Locate the cell with the specified text and output its (X, Y) center coordinate. 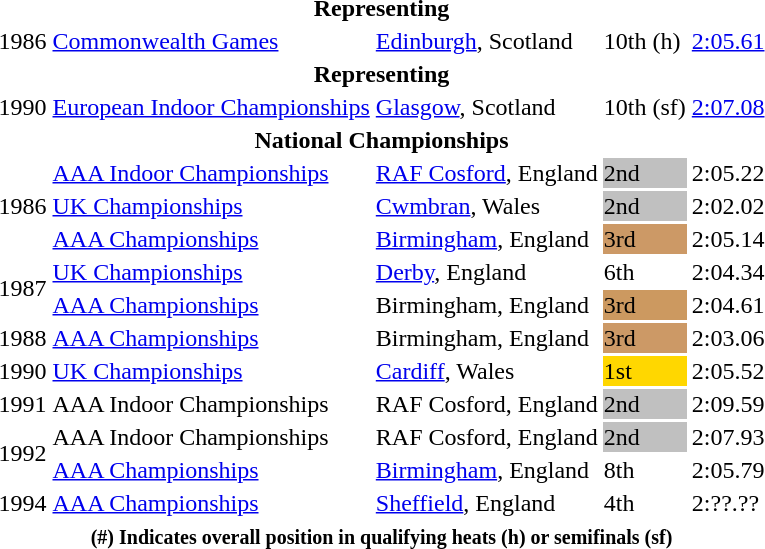
European Indoor Championships (211, 107)
Edinburgh, Scotland (486, 41)
1st (644, 371)
4th (644, 503)
8th (644, 470)
Cwmbran, Wales (486, 206)
10th (sf) (644, 107)
Derby, England (486, 272)
Glasgow, Scotland (486, 107)
6th (644, 272)
Commonwealth Games (211, 41)
Sheffield, England (486, 503)
10th (h) (644, 41)
Cardiff, Wales (486, 371)
